Provide the (x, y) coordinate of the cell's center where the given text is located.  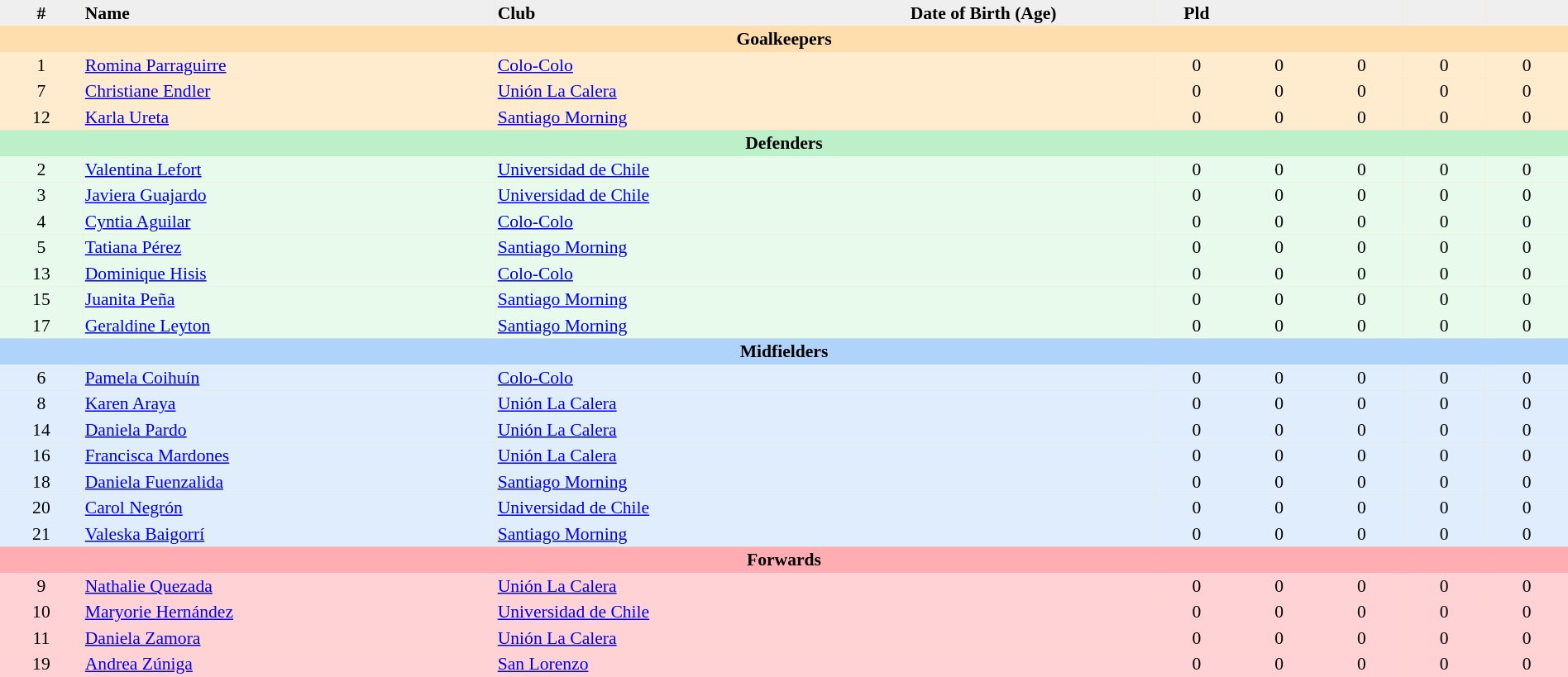
Juanita Peña (289, 299)
20 (41, 508)
Daniela Zamora (289, 638)
Karen Araya (289, 403)
11 (41, 638)
Francisca Mardones (289, 456)
Carol Negrón (289, 508)
Valeska Baigorrí (289, 534)
Goalkeepers (784, 40)
21 (41, 534)
Club (701, 13)
Nathalie Quezada (289, 586)
# (41, 13)
14 (41, 430)
Pld (1197, 13)
18 (41, 482)
5 (41, 248)
Geraldine Leyton (289, 326)
Cyntia Aguilar (289, 222)
Karla Ureta (289, 117)
Defenders (784, 144)
Date of Birth (Age) (1032, 13)
13 (41, 274)
Forwards (784, 560)
10 (41, 612)
16 (41, 456)
2 (41, 169)
6 (41, 378)
Tatiana Pérez (289, 248)
Daniela Pardo (289, 430)
7 (41, 91)
9 (41, 586)
Midfielders (784, 352)
17 (41, 326)
Maryorie Hernández (289, 612)
12 (41, 117)
Christiane Endler (289, 91)
4 (41, 222)
Name (289, 13)
Pamela Coihuín (289, 378)
Dominique Hisis (289, 274)
8 (41, 403)
15 (41, 299)
Romina Parraguirre (289, 65)
Daniela Fuenzalida (289, 482)
Javiera Guajardo (289, 195)
3 (41, 195)
Valentina Lefort (289, 169)
1 (41, 65)
